Provide the (X, Y) coordinate of the cell's center where the given text is located.  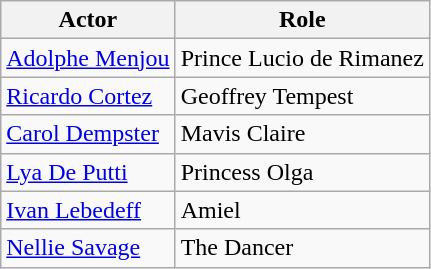
Actor (88, 20)
Lya De Putti (88, 172)
The Dancer (302, 248)
Ricardo Cortez (88, 96)
Mavis Claire (302, 134)
Geoffrey Tempest (302, 96)
Prince Lucio de Rimanez (302, 58)
Role (302, 20)
Adolphe Menjou (88, 58)
Nellie Savage (88, 248)
Ivan Lebedeff (88, 210)
Carol Dempster (88, 134)
Amiel (302, 210)
Princess Olga (302, 172)
